For the text-containing cell, return its midpoint in (x, y) coordinate format. 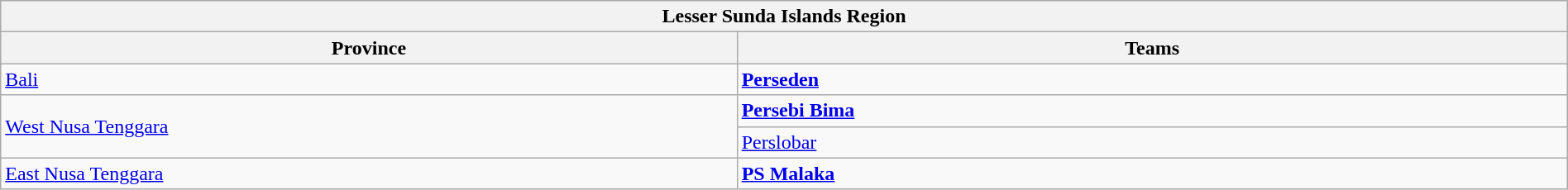
Persebi Bima (1152, 111)
Perseden (1152, 79)
Lesser Sunda Islands Region (784, 17)
West Nusa Tenggara (369, 126)
Province (369, 48)
East Nusa Tenggara (369, 173)
Teams (1152, 48)
Bali (369, 79)
Perslobar (1152, 142)
PS Malaka (1152, 173)
